For the text-containing cell, return its midpoint in [x, y] coordinate format. 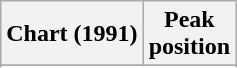
Chart (1991) [72, 34]
Peakposition [189, 34]
